Pinpoint the cell where the given text exists, returning its [x, y] midpoint coordinate. 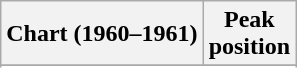
Peak position [249, 34]
Chart (1960–1961) [102, 34]
